Determine the (X, Y) coordinate at the center of the cell enclosing the given text.  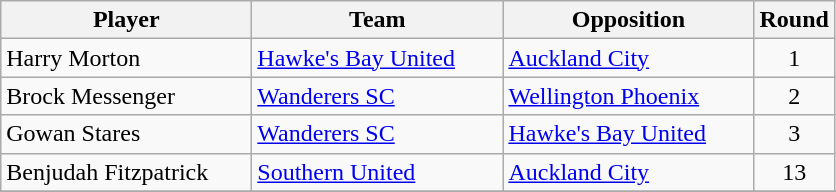
Round (794, 20)
Player (126, 20)
Team (378, 20)
Harry Morton (126, 58)
Benjudah Fitzpatrick (126, 172)
Southern United (378, 172)
2 (794, 96)
Wellington Phoenix (628, 96)
13 (794, 172)
Brock Messenger (126, 96)
Gowan Stares (126, 134)
3 (794, 134)
Opposition (628, 20)
1 (794, 58)
